Detect which cell encompasses the target text, then output its (x, y) center coordinate. 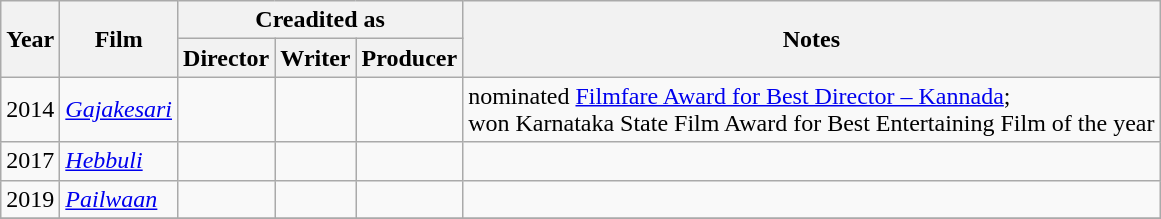
Year (30, 39)
2017 (30, 161)
2019 (30, 199)
Producer (410, 58)
Notes (812, 39)
Pailwaan (119, 199)
nominated Filmfare Award for Best Director – Kannada; won Karnataka State Film Award for Best Entertaining Film of the year (812, 110)
Hebbuli (119, 161)
Writer (316, 58)
Film (119, 39)
Gajakesari (119, 110)
2014 (30, 110)
Creadited as (320, 20)
Director (226, 58)
